Return (X, Y) of the center of cell containing provided text 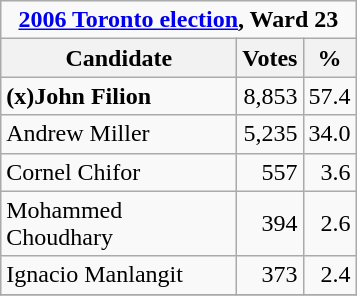
Candidate (119, 58)
57.4 (330, 96)
394 (270, 224)
8,853 (270, 96)
5,235 (270, 134)
373 (270, 275)
Ignacio Manlangit (119, 275)
Votes (270, 58)
3.6 (330, 172)
2006 Toronto election, Ward 23 (178, 20)
557 (270, 172)
Cornel Chifor (119, 172)
34.0 (330, 134)
% (330, 58)
2.6 (330, 224)
Andrew Miller (119, 134)
(x)John Filion (119, 96)
Mohammed Choudhary (119, 224)
2.4 (330, 275)
